Provide the (x, y) coordinate of the cell's center where the given text is located.  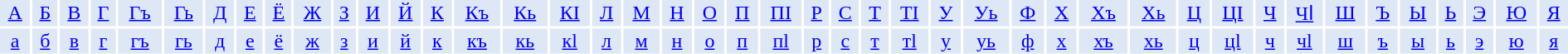
и (373, 41)
ч (1269, 41)
Кь (525, 13)
х (1061, 41)
Гъ (139, 13)
Г (103, 13)
Ш (1346, 13)
Хь (1153, 13)
К (437, 13)
Б (45, 13)
Ж (313, 13)
КI (570, 13)
О (709, 13)
Ц (1194, 13)
е (250, 41)
П (743, 13)
Л (606, 13)
т (875, 41)
чl (1304, 41)
тl (909, 41)
Ч (1269, 13)
Ь (1450, 13)
Д (221, 13)
ш (1346, 41)
Ф (1027, 13)
кь (525, 41)
цl (1233, 41)
ё (279, 41)
й (406, 41)
Ё (279, 13)
ПI (782, 13)
Я (1554, 13)
М (641, 13)
л (606, 41)
гъ (139, 41)
къ (477, 41)
ж (313, 41)
З (343, 13)
ы (1419, 41)
И (373, 13)
с (845, 41)
Хъ (1103, 13)
Е (250, 13)
ц (1194, 41)
о (709, 41)
Р (816, 13)
Ы (1419, 13)
ЦI (1233, 13)
С (845, 13)
уь (986, 41)
а (15, 41)
ТI (909, 13)
ъ (1383, 41)
Й (406, 13)
ь (1450, 41)
д (221, 41)
гь (184, 41)
хъ (1103, 41)
у (946, 41)
п (743, 41)
Н (677, 13)
н (677, 41)
Гь (184, 13)
к (437, 41)
э (1479, 41)
я (1554, 41)
хь (1153, 41)
ф (1027, 41)
У (946, 13)
А (15, 13)
м (641, 41)
з (343, 41)
Э (1479, 13)
Чӏ (1304, 13)
пl (782, 41)
ю (1517, 41)
г (103, 41)
Къ (477, 13)
б (45, 41)
р (816, 41)
Х (1061, 13)
Ю (1517, 13)
Уь (986, 13)
Т (875, 13)
в (74, 41)
кl (570, 41)
В (74, 13)
Ъ (1383, 13)
